Identify which cell holds the provided text, then report its [X, Y] central coordinate. 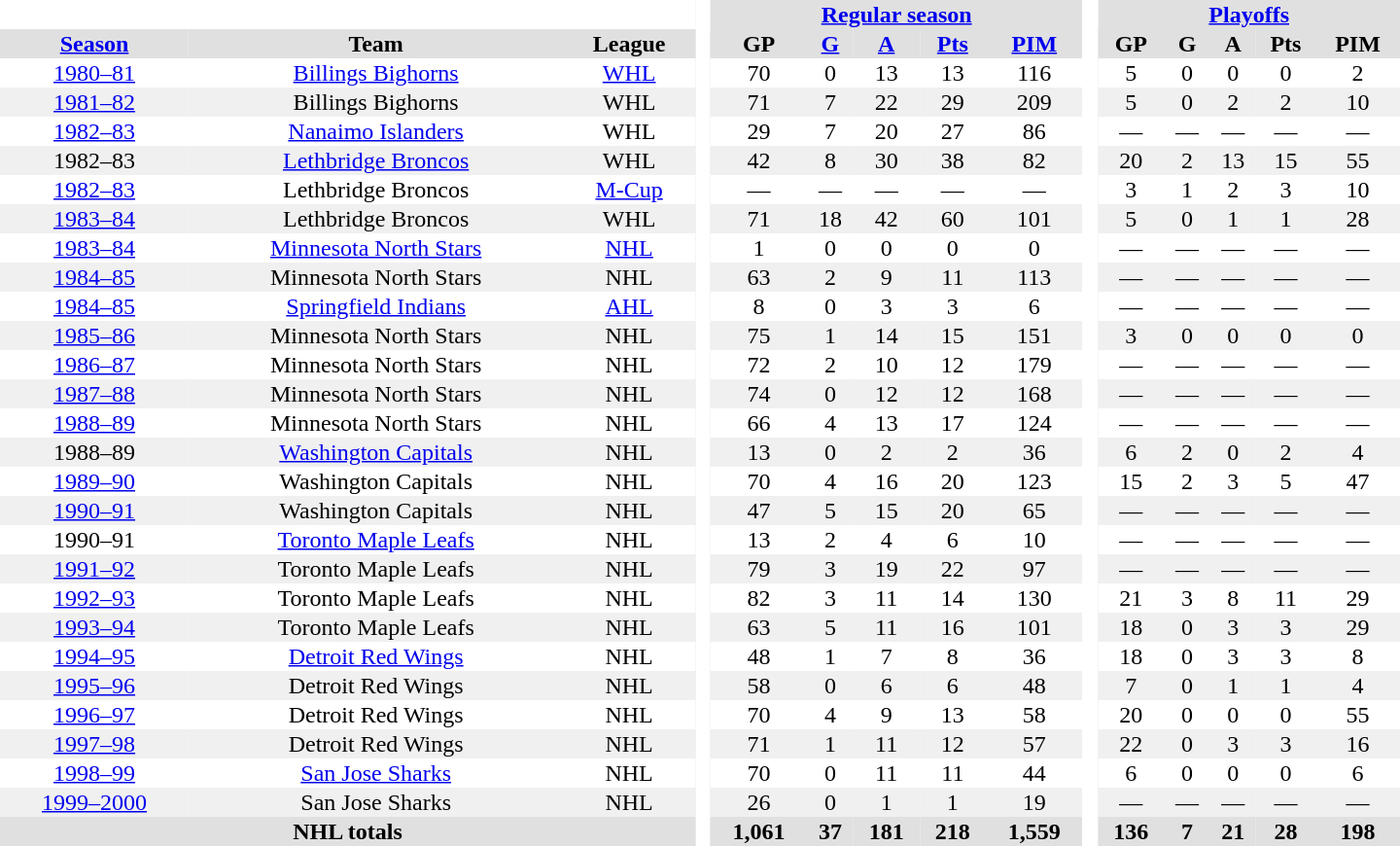
1992–93 [94, 598]
79 [759, 569]
1981–82 [94, 102]
26 [759, 802]
86 [1034, 131]
1999–2000 [94, 802]
1993–94 [94, 627]
M-Cup [629, 190]
179 [1034, 365]
97 [1034, 569]
1997–98 [94, 744]
Playoffs [1248, 15]
Regular season [896, 15]
218 [953, 831]
74 [759, 394]
1,061 [759, 831]
1989–90 [94, 481]
65 [1034, 511]
136 [1131, 831]
NHL totals [348, 831]
181 [887, 831]
1985–86 [94, 335]
1998–99 [94, 773]
1994–95 [94, 656]
Season [94, 44]
1987–88 [94, 394]
116 [1034, 73]
Team [375, 44]
37 [830, 831]
72 [759, 365]
75 [759, 335]
209 [1034, 102]
1980–81 [94, 73]
168 [1034, 394]
66 [759, 423]
17 [953, 423]
1,559 [1034, 831]
60 [953, 219]
1986–87 [94, 365]
123 [1034, 481]
1996–97 [94, 715]
198 [1357, 831]
113 [1034, 277]
AHL [629, 306]
Nanaimo Islanders [375, 131]
League [629, 44]
130 [1034, 598]
1995–96 [94, 686]
151 [1034, 335]
1991–92 [94, 569]
30 [887, 160]
124 [1034, 423]
44 [1034, 773]
38 [953, 160]
57 [1034, 744]
Springfield Indians [375, 306]
27 [953, 131]
